Detect which cell encompasses the target text, then output its [X, Y] center coordinate. 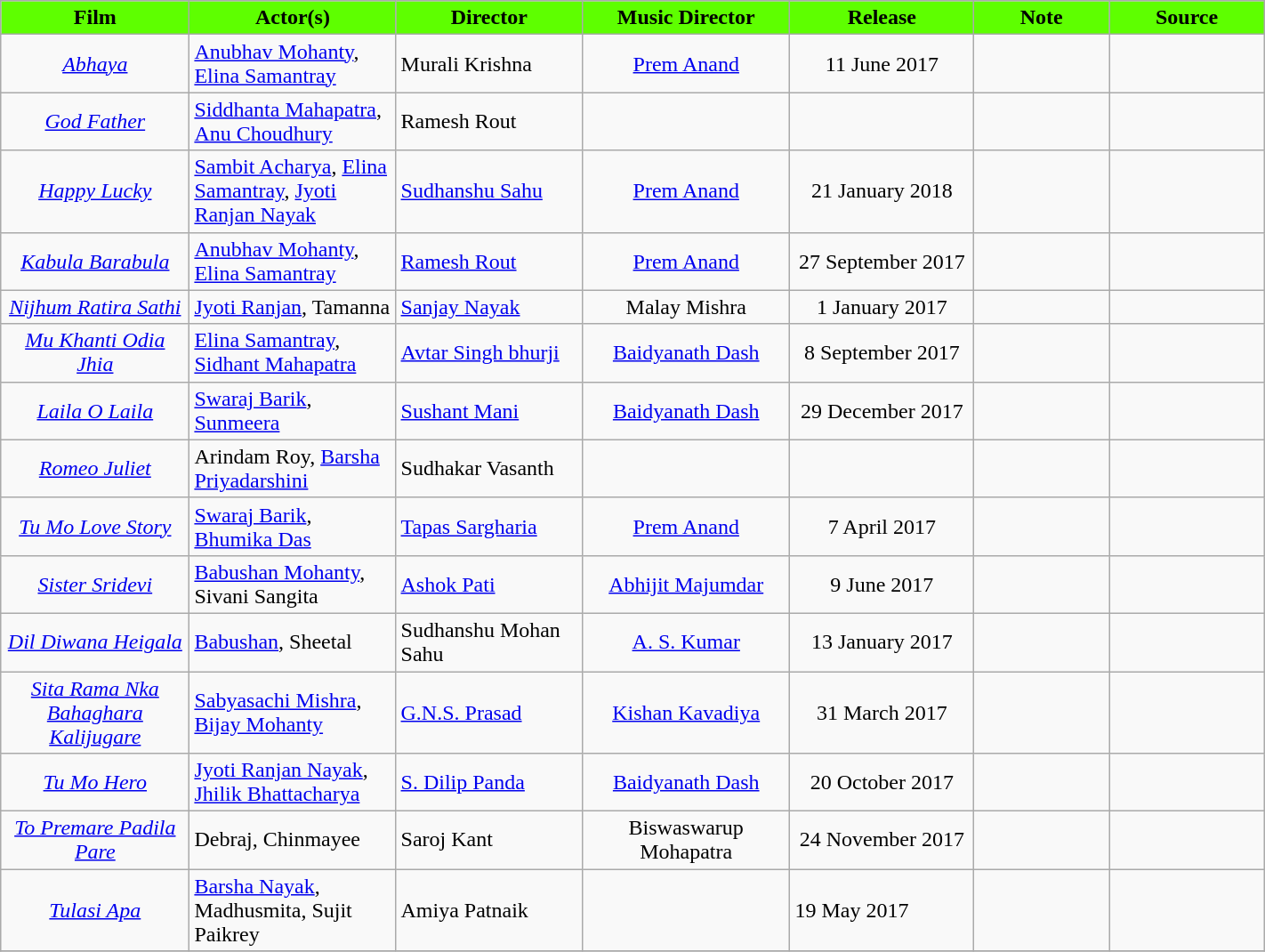
27 September 2017 [882, 262]
Elina Samantray, Sidhant Mahapatra [293, 352]
To Premare Padila Pare [95, 840]
Sushant Mani [489, 411]
Sister Sridevi [95, 584]
19 May 2017 [882, 910]
Babushan Mohanty, Sivani Sangita [293, 584]
Happy Lucky [95, 191]
S. Dilip Panda [489, 783]
31 March 2017 [882, 712]
G.N.S. Prasad [489, 712]
Romeo Juliet [95, 468]
Mu Khanti Odia Jhia [95, 352]
8 September 2017 [882, 352]
Tapas Sargharia [489, 527]
Jyoti Ranjan, Tamanna [293, 307]
Sudhakar Vasanth [489, 468]
Sudhanshu Mohan Sahu [489, 642]
Debraj, Chinmayee [293, 840]
20 October 2017 [882, 783]
Swaraj Barik, Sunmeera [293, 411]
Barsha Nayak, Madhusmita, Sujit Paikrey [293, 910]
Sudhanshu Sahu [489, 191]
Siddhanta Mahapatra, Anu Choudhury [293, 121]
Abhaya [95, 64]
29 December 2017 [882, 411]
Sambit Acharya, Elina Samantray, Jyoti Ranjan Nayak [293, 191]
Source [1187, 18]
11 June 2017 [882, 64]
Sabyasachi Mishra, Bijay Mohanty [293, 712]
Saroj Kant [489, 840]
Jyoti Ranjan Nayak, Jhilik Bhattacharya [293, 783]
Babushan, Sheetal [293, 642]
13 January 2017 [882, 642]
Tu Mo Hero [95, 783]
Murali Krishna [489, 64]
Tulasi Apa [95, 910]
Release [882, 18]
Abhijit Majumdar [685, 584]
Kabula Barabula [95, 262]
Dil Diwana Heigala [95, 642]
Note [1042, 18]
Amiya Patnaik [489, 910]
Avtar Singh bhurji [489, 352]
Sita Rama Nka Bahaghara Kalijugare [95, 712]
Biswaswarup Mohapatra [685, 840]
9 June 2017 [882, 584]
Swaraj Barik, Bhumika Das [293, 527]
Actor(s) [293, 18]
Music Director [685, 18]
Film [95, 18]
God Father [95, 121]
Kishan Kavadiya [685, 712]
Sanjay Nayak [489, 307]
Director [489, 18]
1 January 2017 [882, 307]
Tu Mo Love Story [95, 527]
Arindam Roy, Barsha Priyadarshini [293, 468]
A. S. Kumar [685, 642]
Malay Mishra [685, 307]
Ashok Pati [489, 584]
21 January 2018 [882, 191]
Nijhum Ratira Sathi [95, 307]
Laila O Laila [95, 411]
7 April 2017 [882, 527]
24 November 2017 [882, 840]
